Output the [X, Y] coordinate of the center of the cell containing the given text.  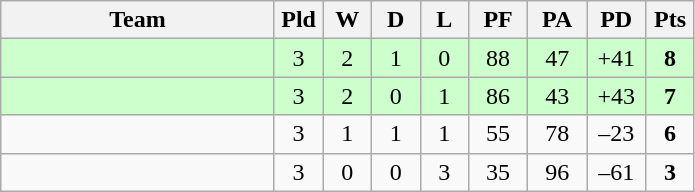
6 [670, 134]
PD [616, 20]
Pts [670, 20]
+41 [616, 58]
88 [498, 58]
–23 [616, 134]
W [348, 20]
PA [558, 20]
8 [670, 58]
L [444, 20]
43 [558, 96]
55 [498, 134]
35 [498, 172]
47 [558, 58]
+43 [616, 96]
78 [558, 134]
–61 [616, 172]
96 [558, 172]
7 [670, 96]
Pld [298, 20]
PF [498, 20]
D [396, 20]
86 [498, 96]
Team [138, 20]
